Provide the [X, Y] coordinate of the cell's center where the given text is located.  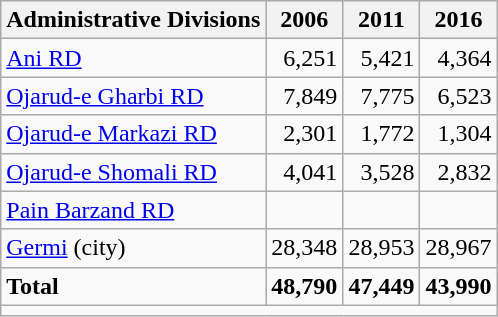
2006 [304, 20]
1,772 [382, 134]
48,790 [304, 286]
Germi (city) [134, 248]
6,523 [458, 96]
Ojarud-e Gharbi RD [134, 96]
4,364 [458, 58]
28,348 [304, 248]
7,775 [382, 96]
2016 [458, 20]
2,832 [458, 172]
28,953 [382, 248]
47,449 [382, 286]
Total [134, 286]
28,967 [458, 248]
3,528 [382, 172]
2011 [382, 20]
Ojarud-e Shomali RD [134, 172]
2,301 [304, 134]
Pain Barzand RD [134, 210]
Ani RD [134, 58]
43,990 [458, 286]
Ojarud-e Markazi RD [134, 134]
4,041 [304, 172]
Administrative Divisions [134, 20]
7,849 [304, 96]
1,304 [458, 134]
5,421 [382, 58]
6,251 [304, 58]
